Find where the given text appears and provide that cell's center as [x, y] coordinate. 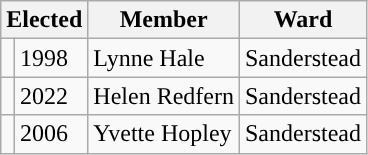
2022 [50, 96]
Member [164, 20]
Helen Redfern [164, 96]
Ward [302, 20]
1998 [50, 58]
Yvette Hopley [164, 134]
Lynne Hale [164, 58]
2006 [50, 134]
Elected [44, 20]
